Determine the (x, y) coordinate at the center of the cell enclosing the given text.  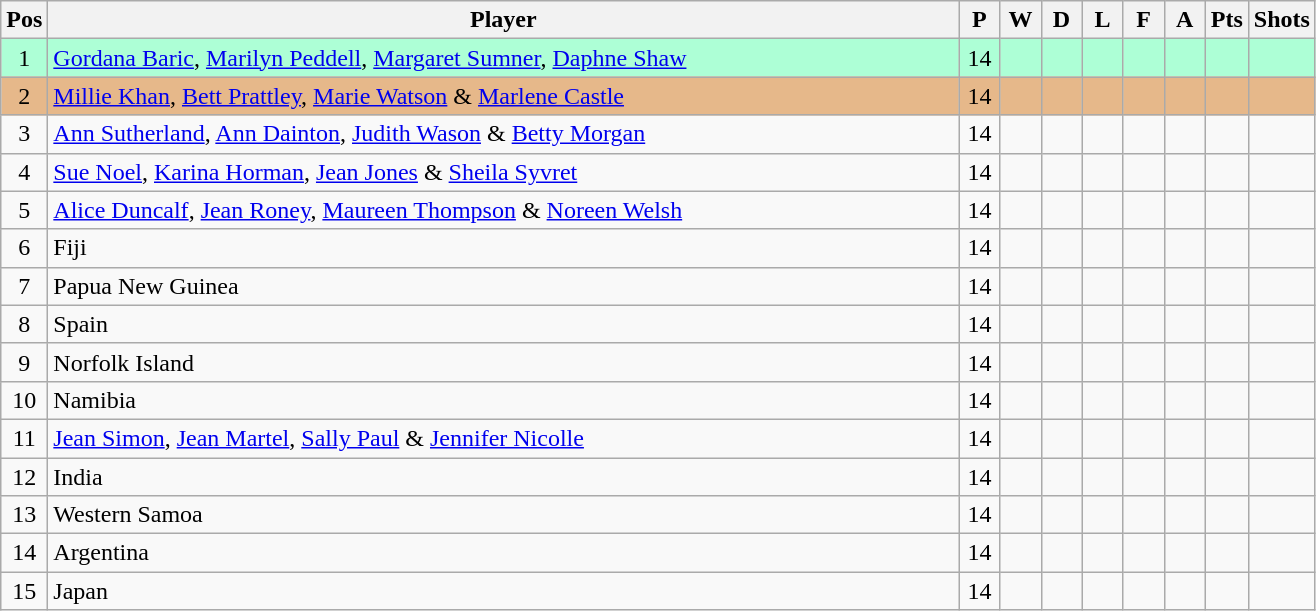
13 (24, 515)
Jean Simon, Jean Martel, Sally Paul & Jennifer Nicolle (504, 438)
A (1184, 20)
6 (24, 248)
Player (504, 20)
Japan (504, 591)
Western Samoa (504, 515)
Pts (1226, 20)
D (1062, 20)
Papua New Guinea (504, 286)
2 (24, 96)
L (1102, 20)
Gordana Baric, Marilyn Peddell, Margaret Sumner, Daphne Shaw (504, 58)
12 (24, 477)
Spain (504, 324)
7 (24, 286)
Shots (1282, 20)
Fiji (504, 248)
11 (24, 438)
8 (24, 324)
Alice Duncalf, Jean Roney, Maureen Thompson & Noreen Welsh (504, 210)
15 (24, 591)
Pos (24, 20)
W (1020, 20)
India (504, 477)
F (1144, 20)
Millie Khan, Bett Prattley, Marie Watson & Marlene Castle (504, 96)
Namibia (504, 400)
9 (24, 362)
Argentina (504, 553)
4 (24, 172)
10 (24, 400)
Sue Noel, Karina Horman, Jean Jones & Sheila Syvret (504, 172)
Ann Sutherland, Ann Dainton, Judith Wason & Betty Morgan (504, 134)
Norfolk Island (504, 362)
P (980, 20)
1 (24, 58)
5 (24, 210)
3 (24, 134)
